Output the (x, y) coordinate of the center of the cell containing the given text.  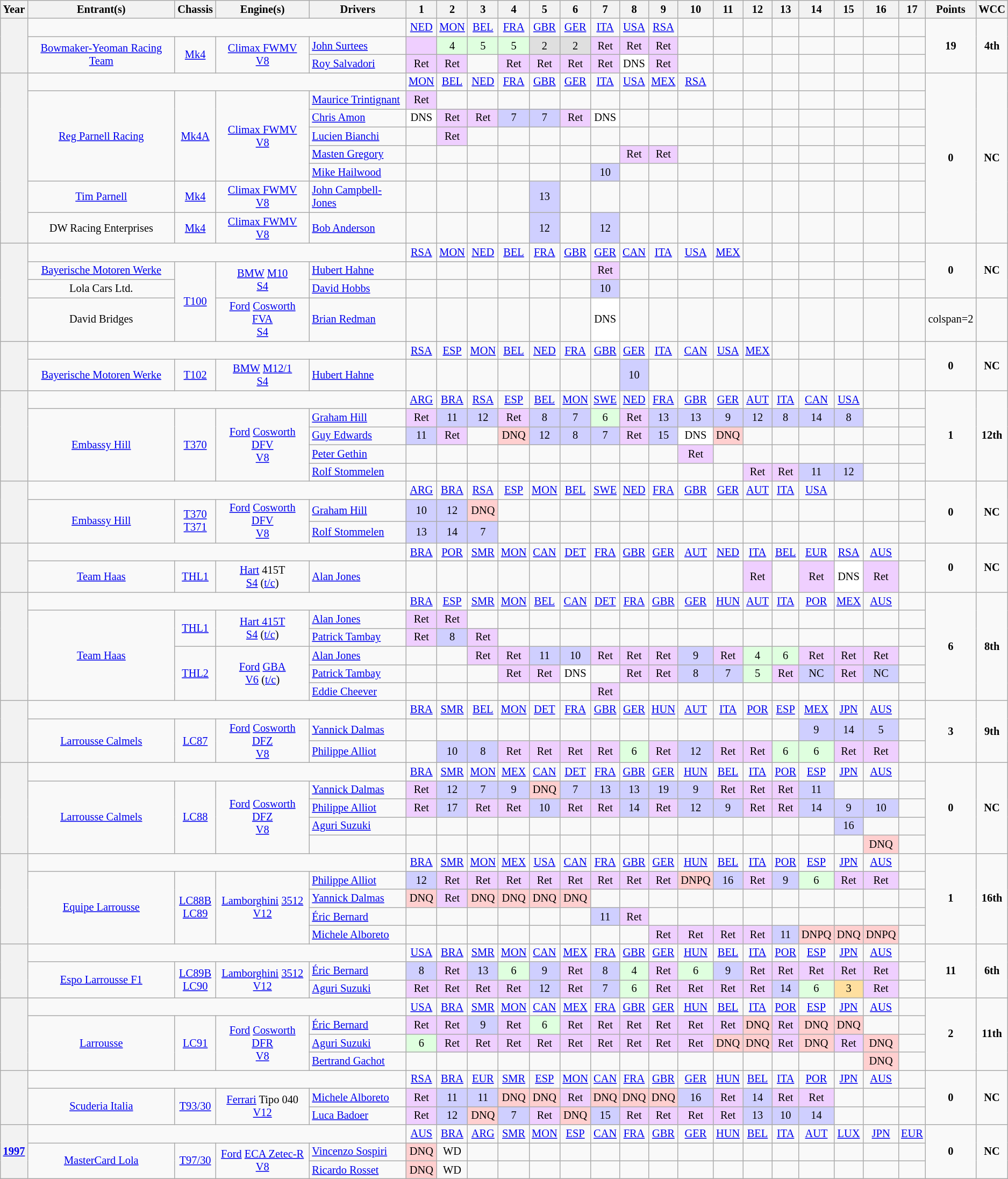
1997 (14, 1152)
Espo Larrousse F1 (101, 980)
Ford ECA Zetec-RV8 (262, 1160)
4th (992, 45)
Ford GBAV6 (t/c) (262, 673)
Masten Gregory (358, 154)
Tim Parnell (101, 197)
BMW M12/1S4 (262, 375)
John Surtees (358, 46)
Points (951, 9)
8th (992, 646)
T370T371 (195, 521)
Brian Redman (358, 319)
Lola Cars Ltd. (101, 289)
Luca Badoer (358, 1116)
Roy Salvadori (358, 63)
T100 (195, 301)
16th (992, 898)
T93/30 (195, 1106)
Eddie Cheever (358, 691)
David Hobbs (358, 289)
Lucien Bianchi (358, 136)
Chris Amon (358, 118)
9th (992, 731)
LUX (848, 1133)
Maurice Trintignant (358, 100)
Ford Cosworth DFRV8 (262, 1043)
David Bridges (101, 319)
Entrant(s) (101, 9)
T97/30 (195, 1160)
Bertrand Gachot (358, 1061)
Reg Parnell Racing (101, 136)
Drivers (358, 9)
12th (992, 435)
6th (992, 971)
Mike Hailwood (358, 172)
Ricardo Rosset (358, 1170)
Vincenzo Sospiri (358, 1152)
LC89BLC90 (195, 980)
Mk4A (195, 136)
LC88BLC89 (195, 908)
Year (14, 9)
Chassis (195, 9)
Scuderia Italia (101, 1106)
LC88 (195, 817)
John Campbell-Jones (358, 197)
Ford Cosworth FVAS4 (262, 319)
Bowmaker-Yeoman Racing Team (101, 55)
colspan=2 (951, 319)
DW Racing Enterprises (101, 228)
LC91 (195, 1043)
Larrousse (101, 1043)
Peter Gethin (358, 454)
11th (992, 1034)
Ferrari Tipo 040V12 (262, 1106)
THL2 (195, 673)
Guy Edwards (358, 435)
WCC (992, 9)
T370 (195, 445)
T102 (195, 375)
Bob Anderson (358, 228)
MasterCard Lola (101, 1160)
LC87 (195, 741)
BMW M10S4 (262, 280)
Engine(s) (262, 9)
Equipe Larrousse (101, 908)
